Determine the [X, Y] coordinate at the center of the cell enclosing the given text.  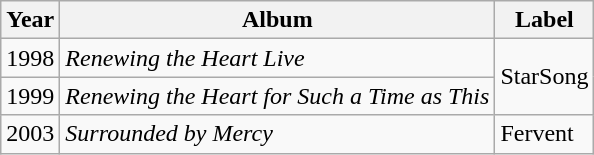
Label [544, 20]
1999 [30, 96]
StarSong [544, 77]
Fervent [544, 134]
2003 [30, 134]
Surrounded by Mercy [278, 134]
Year [30, 20]
1998 [30, 58]
Renewing the Heart Live [278, 58]
Renewing the Heart for Such a Time as This [278, 96]
Album [278, 20]
